Search for the cell housing the specified text and yield its [x, y] center coordinate. 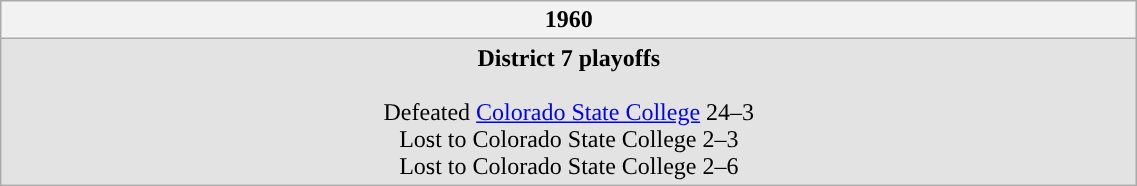
1960 [569, 20]
District 7 playoffsDefeated Colorado State College 24–3Lost to Colorado State College 2–3Lost to Colorado State College 2–6 [569, 112]
